Scan for the cell matching the given text and deliver its (X, Y) coordinate at center. 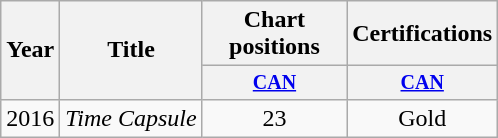
Year (30, 50)
Title (131, 50)
Gold (422, 118)
Chart positions (274, 34)
Certifications (422, 34)
Time Capsule (131, 118)
23 (274, 118)
2016 (30, 118)
